Extract the (x, y) coordinate from the center of the cell holding the provided text.  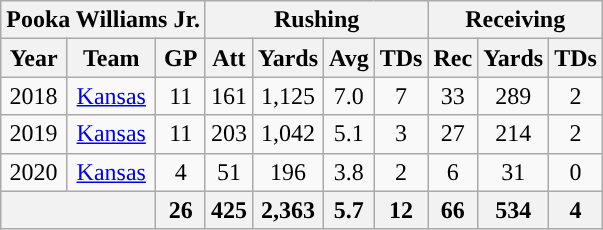
Team (110, 58)
27 (453, 134)
7 (401, 96)
Pooka Williams Jr. (104, 20)
5.1 (350, 134)
2,363 (288, 210)
203 (228, 134)
Year (34, 58)
1,125 (288, 96)
214 (514, 134)
161 (228, 96)
66 (453, 210)
GP (180, 58)
Att (228, 58)
425 (228, 210)
2019 (34, 134)
31 (514, 172)
Rushing (316, 20)
6 (453, 172)
196 (288, 172)
7.0 (350, 96)
1,042 (288, 134)
2020 (34, 172)
289 (514, 96)
3.8 (350, 172)
5.7 (350, 210)
Avg (350, 58)
3 (401, 134)
0 (576, 172)
2018 (34, 96)
534 (514, 210)
Receiving (516, 20)
33 (453, 96)
Rec (453, 58)
26 (180, 210)
12 (401, 210)
51 (228, 172)
